Extract the [X, Y] coordinate from the center of the cell holding the provided text.  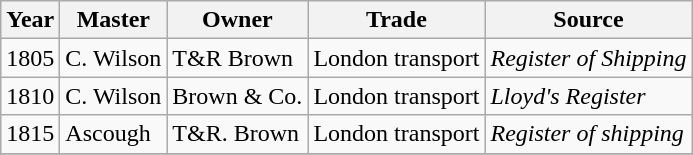
Lloyd's Register [588, 96]
Brown & Co. [238, 96]
1810 [30, 96]
Owner [238, 20]
Register of Shipping [588, 58]
Master [114, 20]
Register of shipping [588, 134]
Trade [396, 20]
Ascough [114, 134]
1805 [30, 58]
T&R. Brown [238, 134]
1815 [30, 134]
T&R Brown [238, 58]
Source [588, 20]
Year [30, 20]
